Find where the given text appears and provide that cell's center as [X, Y] coordinate. 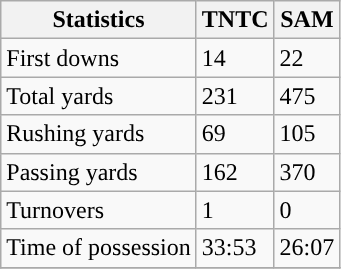
69 [235, 134]
231 [235, 96]
Turnovers [99, 210]
Statistics [99, 20]
26:07 [307, 248]
370 [307, 172]
162 [235, 172]
TNTC [235, 20]
33:53 [235, 248]
Rushing yards [99, 134]
First downs [99, 58]
0 [307, 210]
475 [307, 96]
Total yards [99, 96]
105 [307, 134]
SAM [307, 20]
14 [235, 58]
Time of possession [99, 248]
1 [235, 210]
Passing yards [99, 172]
22 [307, 58]
